Pinpoint the cell where the given text exists, returning its [X, Y] midpoint coordinate. 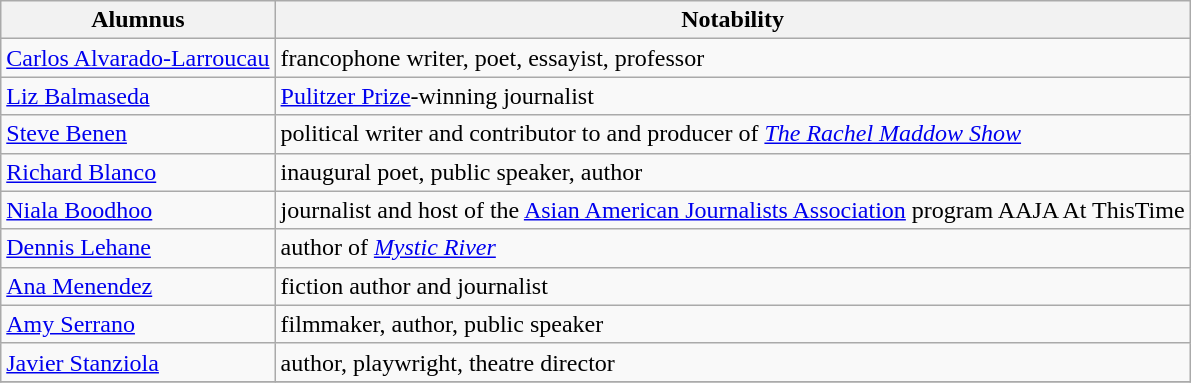
Notability [732, 20]
filmmaker, author, public speaker [732, 324]
Niala Boodhoo [138, 210]
author, playwright, theatre director [732, 362]
Pulitzer Prize-winning journalist [732, 96]
francophone writer, poet, essayist, professor [732, 58]
Amy Serrano [138, 324]
Liz Balmaseda [138, 96]
Dennis Lehane [138, 248]
Steve Benen [138, 134]
political writer and contributor to and producer of The Rachel Maddow Show [732, 134]
Richard Blanco [138, 172]
fiction author and journalist [732, 286]
Ana Menendez [138, 286]
Alumnus [138, 20]
journalist and host of the Asian American Journalists Association program AAJA At ThisTime [732, 210]
inaugural poet, public speaker, author [732, 172]
Javier Stanziola [138, 362]
author of Mystic River [732, 248]
Carlos Alvarado-Larroucau [138, 58]
